Provide the (X, Y) coordinate of the cell's center where the given text is located.  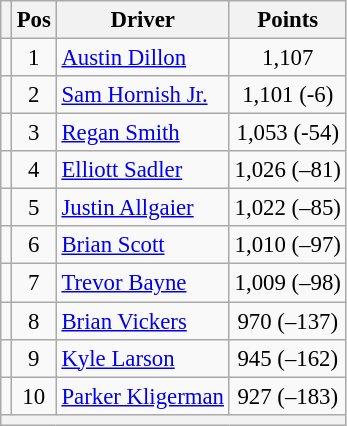
Pos (34, 20)
Parker Kligerman (142, 396)
2 (34, 95)
Brian Scott (142, 245)
Regan Smith (142, 133)
Austin Dillon (142, 58)
6 (34, 245)
Kyle Larson (142, 358)
Brian Vickers (142, 321)
Points (288, 20)
8 (34, 321)
3 (34, 133)
5 (34, 208)
1,022 (–85) (288, 208)
7 (34, 283)
Trevor Bayne (142, 283)
10 (34, 396)
1,053 (-54) (288, 133)
1,009 (–98) (288, 283)
1,026 (–81) (288, 170)
1,010 (–97) (288, 245)
Justin Allgaier (142, 208)
1 (34, 58)
1,107 (288, 58)
9 (34, 358)
945 (–162) (288, 358)
Sam Hornish Jr. (142, 95)
1,101 (-6) (288, 95)
970 (–137) (288, 321)
Elliott Sadler (142, 170)
4 (34, 170)
Driver (142, 20)
927 (–183) (288, 396)
